Find where the given text appears and provide that cell's center as (x, y) coordinate. 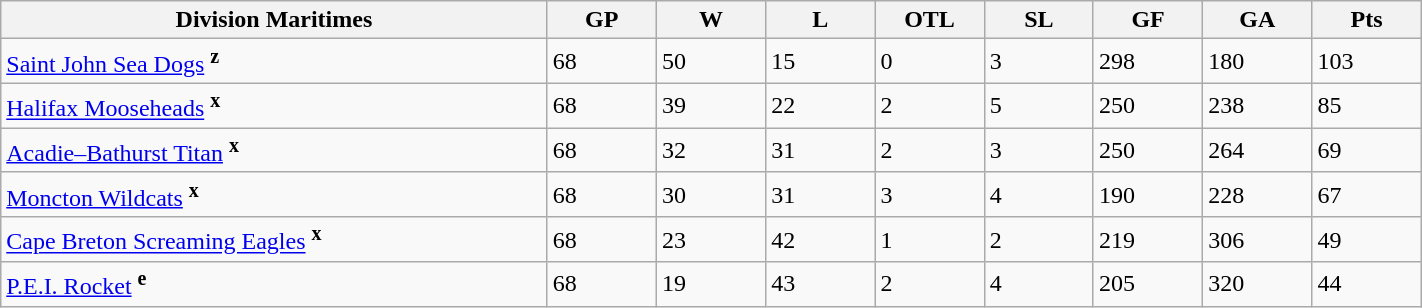
43 (820, 284)
180 (1258, 62)
219 (1148, 240)
Saint John Sea Dogs z (274, 62)
5 (1038, 106)
44 (1366, 284)
39 (710, 106)
19 (710, 284)
GF (1148, 20)
Halifax Mooseheads x (274, 106)
85 (1366, 106)
320 (1258, 284)
30 (710, 194)
1 (930, 240)
264 (1258, 150)
Acadie–Bathurst Titan x (274, 150)
OTL (930, 20)
228 (1258, 194)
190 (1148, 194)
238 (1258, 106)
22 (820, 106)
GA (1258, 20)
Pts (1366, 20)
W (710, 20)
15 (820, 62)
42 (820, 240)
23 (710, 240)
0 (930, 62)
67 (1366, 194)
306 (1258, 240)
L (820, 20)
103 (1366, 62)
49 (1366, 240)
69 (1366, 150)
GP (602, 20)
205 (1148, 284)
Division Maritimes (274, 20)
32 (710, 150)
Cape Breton Screaming Eagles x (274, 240)
Moncton Wildcats x (274, 194)
298 (1148, 62)
P.E.I. Rocket e (274, 284)
SL (1038, 20)
50 (710, 62)
